Return the (x, y) coordinate for the center point of the cell that contains the specified text.  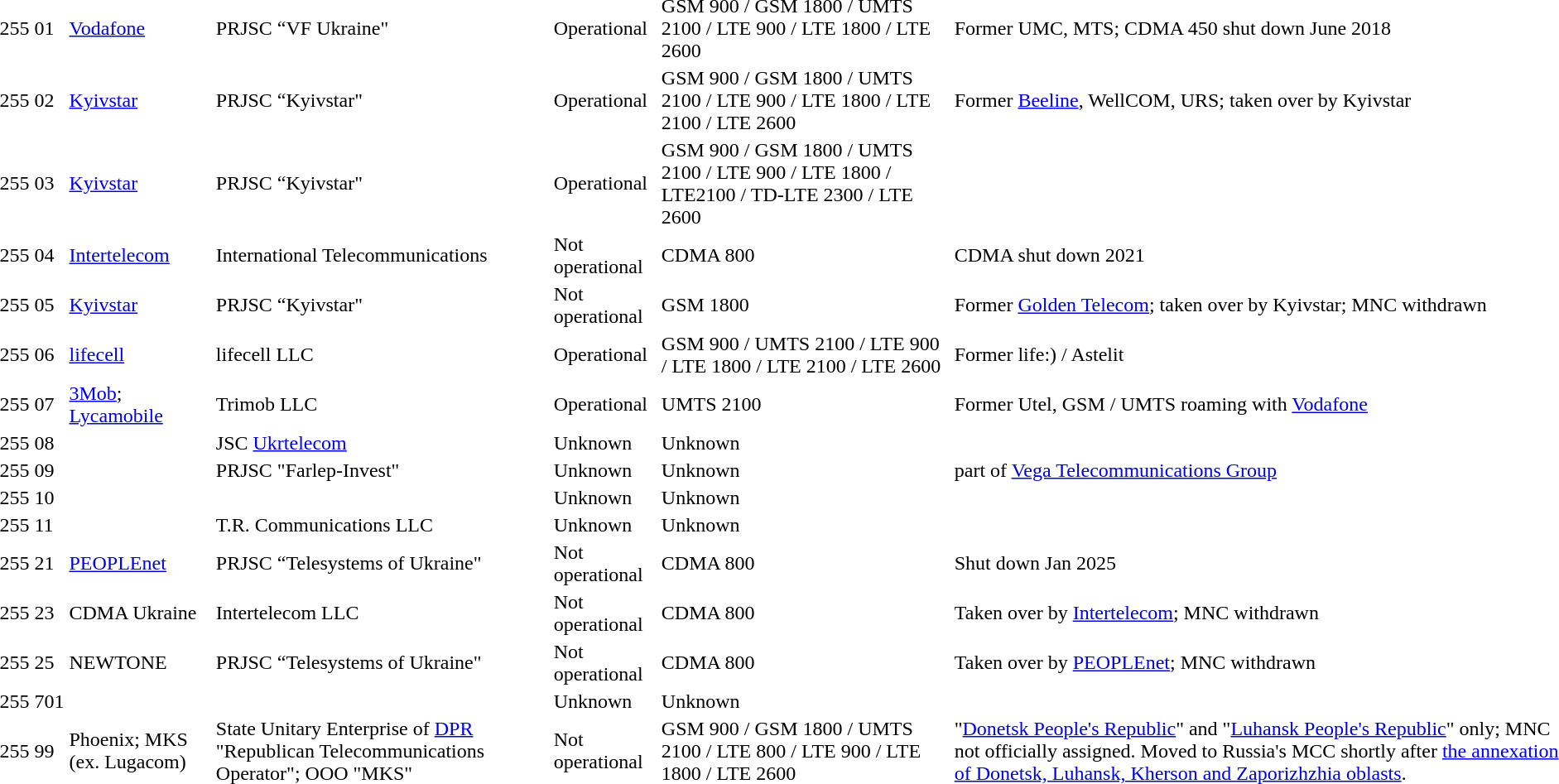
23 (50, 613)
lifecell (140, 354)
07 (50, 404)
GSM 900 / GSM 1800 / UMTS 2100 / LTE 900 / LTE 1800 / LTE 2100 / LTE 2600 (805, 100)
Intertelecom LLC (383, 613)
NEWTONE (140, 662)
Intertelecom (140, 255)
3Mob; Lycamobile (140, 404)
International Telecommunications (383, 255)
PEOPLEnet (140, 563)
11 (50, 525)
T.R. Communications LLC (383, 525)
05 (50, 305)
21 (50, 563)
03 (50, 184)
GSM 1800 (805, 305)
PRJSC "Farlep-Invest" (383, 470)
701 (50, 701)
06 (50, 354)
08 (50, 443)
Trimob LLC (383, 404)
25 (50, 662)
GSM 900 / UMTS 2100 / LTE 900 / LTE 1800 / LTE 2100 / LTE 2600 (805, 354)
JSC Ukrtelecom (383, 443)
lifecell LLC (383, 354)
GSM 900 / GSM 1800 / UMTS 2100 / LTE 900 / LTE 1800 / LTE2100 / TD-LTE 2300 / LTE 2600 (805, 184)
CDMA Ukraine (140, 613)
09 (50, 470)
04 (50, 255)
UMTS 2100 (805, 404)
02 (50, 100)
10 (50, 498)
